Return the [x, y] coordinate for the center point of the cell that contains the specified text.  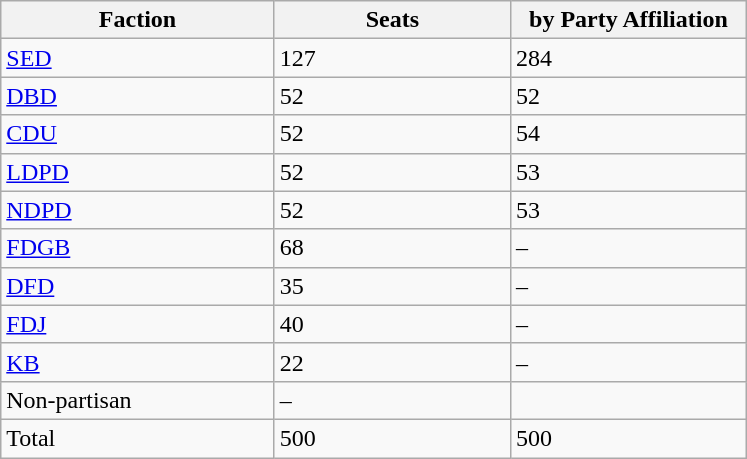
54 [628, 134]
Non-partisan [138, 400]
22 [392, 362]
KB [138, 362]
FDGB [138, 248]
SED [138, 58]
DFD [138, 286]
LDPD [138, 172]
Faction [138, 20]
127 [392, 58]
284 [628, 58]
DBD [138, 96]
40 [392, 324]
Seats [392, 20]
Total [138, 438]
FDJ [138, 324]
CDU [138, 134]
by Party Affiliation [628, 20]
68 [392, 248]
NDPD [138, 210]
35 [392, 286]
